Scan for the cell matching the given text and deliver its [X, Y] coordinate at center. 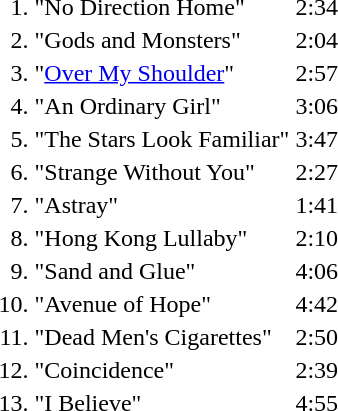
"Strange Without You" [162, 172]
"Gods and Monsters" [162, 40]
"Over My Shoulder" [162, 73]
"Astray" [162, 205]
"Hong Kong Lullaby" [162, 238]
"Coincidence" [162, 370]
"Avenue of Hope" [162, 304]
"Dead Men's Cigarettes" [162, 337]
"Sand and Glue" [162, 271]
"The Stars Look Familiar" [162, 139]
"An Ordinary Girl" [162, 106]
